For the text-containing cell, return its midpoint in (X, Y) coordinate format. 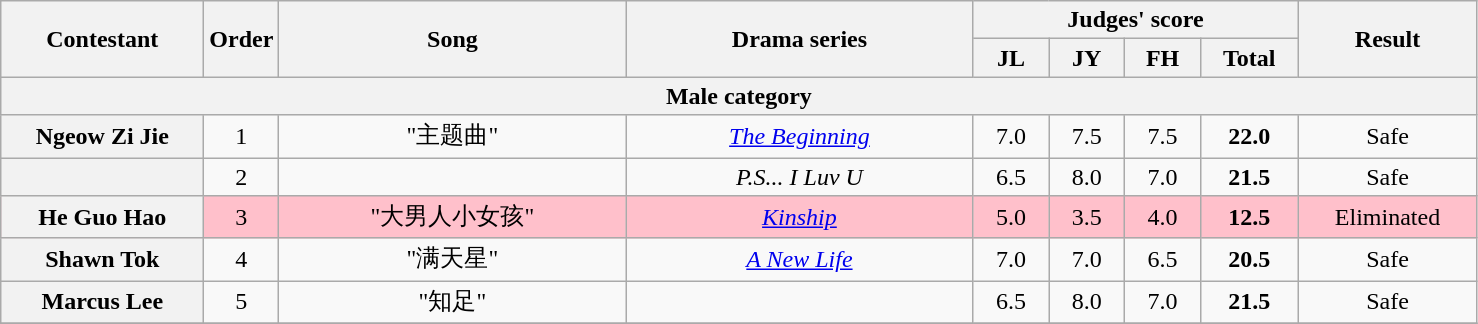
Total (1250, 58)
"知足" (452, 302)
The Beginning (800, 136)
Marcus Lee (102, 302)
A New Life (800, 260)
Result (1388, 39)
Drama series (800, 39)
Song (452, 39)
1 (242, 136)
Ngeow Zi Jie (102, 136)
Contestant (102, 39)
5 (242, 302)
5.0 (1011, 218)
12.5 (1250, 218)
Order (242, 39)
Shawn Tok (102, 260)
JL (1011, 58)
20.5 (1250, 260)
22.0 (1250, 136)
Judges' score (1136, 20)
P.S... I Luv U (800, 177)
Male category (739, 96)
4.0 (1163, 218)
"满天星" (452, 260)
He Guo Hao (102, 218)
Kinship (800, 218)
JY (1087, 58)
4 (242, 260)
FH (1163, 58)
Eliminated (1388, 218)
3 (242, 218)
2 (242, 177)
3.5 (1087, 218)
"大男人小女孩" (452, 218)
"主题曲" (452, 136)
